Output the [X, Y] coordinate of the center of the cell containing the given text.  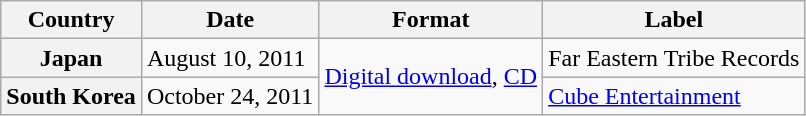
Cube Entertainment [674, 96]
Far Eastern Tribe Records [674, 58]
August 10, 2011 [230, 58]
Format [431, 20]
Label [674, 20]
October 24, 2011 [230, 96]
Japan [72, 58]
Date [230, 20]
South Korea [72, 96]
Digital download, CD [431, 77]
Country [72, 20]
